Extract the [x, y] coordinate from the center of the cell holding the provided text.  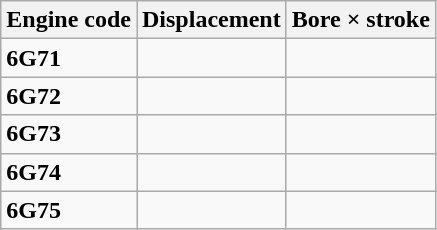
Engine code [69, 20]
Displacement [211, 20]
6G73 [69, 134]
Bore × stroke [360, 20]
6G75 [69, 210]
6G72 [69, 96]
6G71 [69, 58]
6G74 [69, 172]
